Locate the cell with the specified text and output its (X, Y) center coordinate. 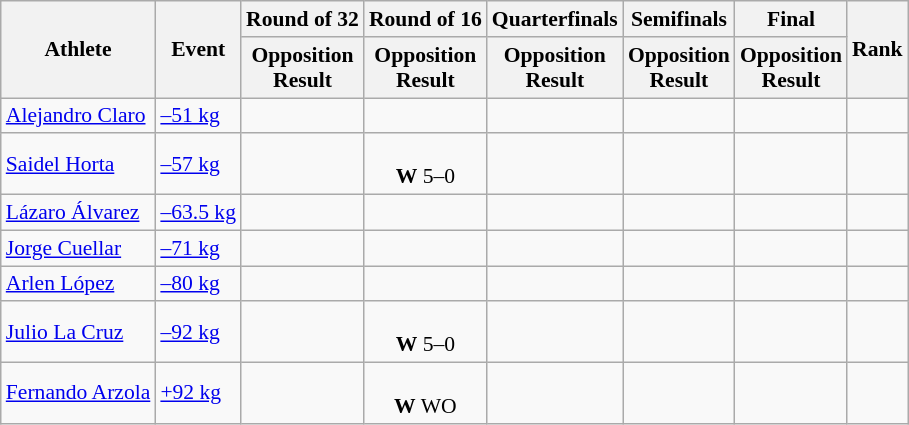
W WO (426, 394)
Julio La Cruz (78, 332)
Alejandro Claro (78, 116)
Quarterfinals (555, 19)
Saidel Horta (78, 164)
Jorge Cuellar (78, 248)
Rank (878, 50)
–80 kg (198, 284)
Arlen López (78, 284)
Semifinals (679, 19)
Round of 16 (426, 19)
Lázaro Álvarez (78, 213)
–71 kg (198, 248)
–92 kg (198, 332)
Final (791, 19)
Round of 32 (302, 19)
+92 kg (198, 394)
Athlete (78, 50)
–57 kg (198, 164)
Event (198, 50)
–51 kg (198, 116)
Fernando Arzola (78, 394)
–63.5 kg (198, 213)
